Detect which cell encompasses the target text, then output its (X, Y) center coordinate. 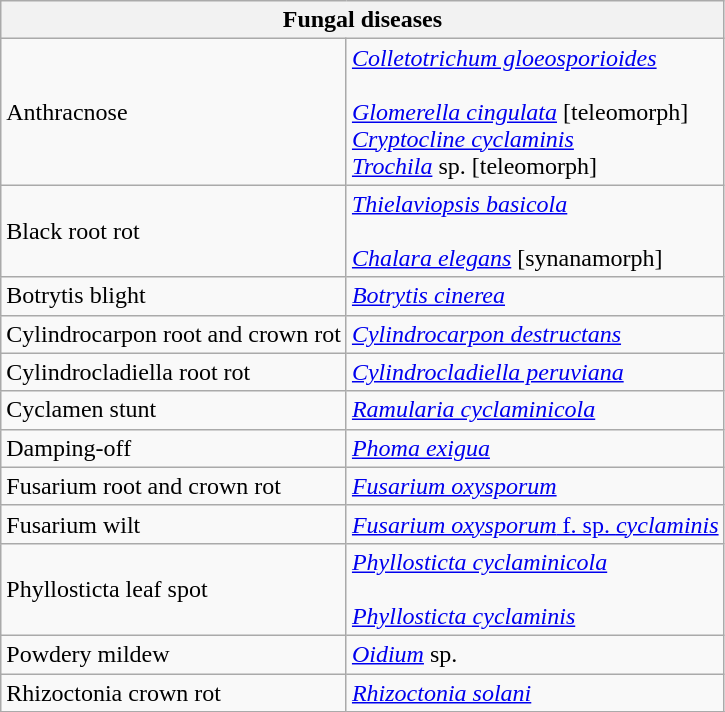
Cylindrocarpon destructans (535, 334)
Rhizoctonia crown rot (174, 693)
Fusarium oxysporum f. sp. cyclaminis (535, 524)
Oidium sp. (535, 654)
Rhizoctonia solani (535, 693)
Cylindrocladiella peruviana (535, 372)
Colletotrichum gloeosporioidesGlomerella cingulata [teleomorph] Cryptocline cyclaminis Trochila sp. [teleomorph] (535, 112)
Phoma exigua (535, 448)
Damping-off (174, 448)
Phyllosticta cyclaminicolaPhyllosticta cyclaminis (535, 589)
Phyllosticta leaf spot (174, 589)
Powdery mildew (174, 654)
Thielaviopsis basicolaChalara elegans [synanamorph] (535, 231)
Botrytis blight (174, 296)
Black root rot (174, 231)
Ramularia cyclaminicola (535, 410)
Cyclamen stunt (174, 410)
Cylindrocladiella root rot (174, 372)
Fusarium oxysporum (535, 486)
Fusarium root and crown rot (174, 486)
Fusarium wilt (174, 524)
Anthracnose (174, 112)
Cylindrocarpon root and crown rot (174, 334)
Fungal diseases (362, 20)
Botrytis cinerea (535, 296)
